Capture the cell that displays the provided text and extract its (x, y) central coordinate. 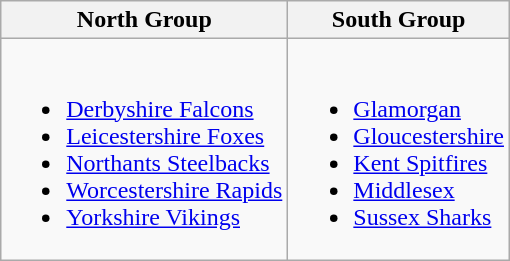
North Group (144, 20)
Derbyshire FalconsLeicestershire FoxesNorthants SteelbacksWorcestershire RapidsYorkshire Vikings (144, 150)
South Group (399, 20)
GlamorganGloucestershireKent SpitfiresMiddlesexSussex Sharks (399, 150)
